Find where the given text appears and provide that cell's center as [X, Y] coordinate. 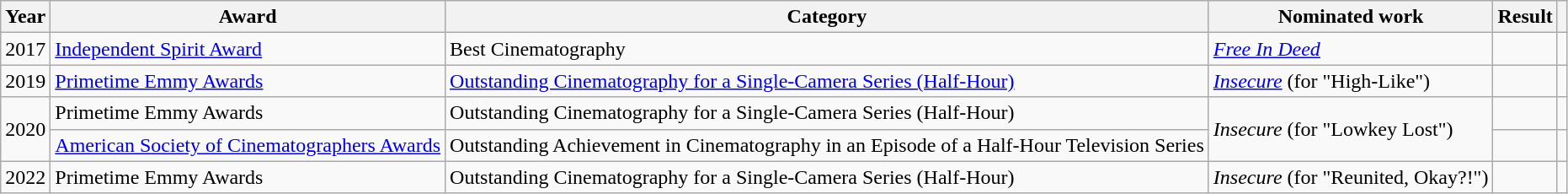
Year [25, 17]
Award [248, 17]
2017 [25, 49]
Outstanding Achievement in Cinematography in an Episode of a Half-Hour Television Series [827, 145]
Insecure (for "Lowkey Lost") [1351, 129]
Independent Spirit Award [248, 49]
2019 [25, 81]
American Society of Cinematographers Awards [248, 145]
Category [827, 17]
Insecure (for "Reunited, Okay?!") [1351, 177]
2022 [25, 177]
Insecure (for "High-Like") [1351, 81]
Nominated work [1351, 17]
Free In Deed [1351, 49]
Best Cinematography [827, 49]
Result [1525, 17]
2020 [25, 129]
